Pinpoint the cell where the given text exists, returning its (X, Y) midpoint coordinate. 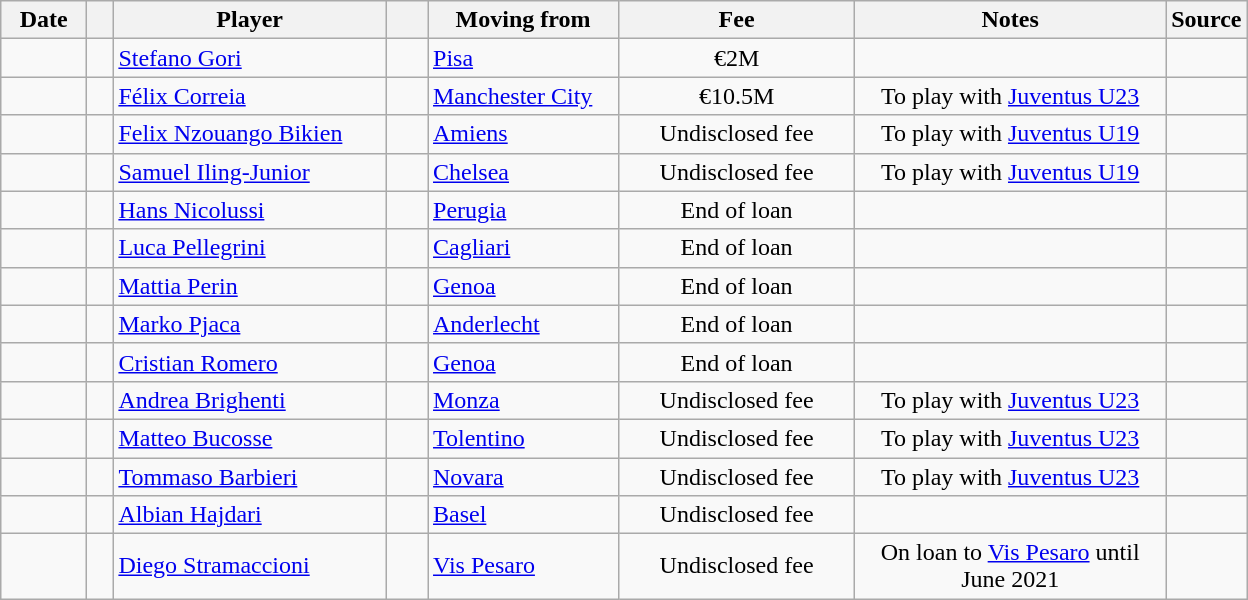
Hans Nicolussi (250, 210)
Chelsea (524, 172)
Felix Nzouango Bikien (250, 134)
Novara (524, 477)
Vis Pesaro (524, 566)
Monza (524, 400)
Stefano Gori (250, 58)
Diego Stramaccioni (250, 566)
€2M (737, 58)
Cagliari (524, 248)
Date (44, 20)
Félix Correia (250, 96)
Notes (1010, 20)
Andrea Brighenti (250, 400)
Source (1206, 20)
Amiens (524, 134)
Basel (524, 515)
Luca Pellegrini (250, 248)
Perugia (524, 210)
Cristian Romero (250, 362)
Albian Hajdari (250, 515)
Tolentino (524, 438)
Tommaso Barbieri (250, 477)
Marko Pjaca (250, 324)
€10.5M (737, 96)
Manchester City (524, 96)
Samuel Iling-Junior (250, 172)
Anderlecht (524, 324)
Mattia Perin (250, 286)
On loan to Vis Pesaro until June 2021 (1010, 566)
Player (250, 20)
Moving from (524, 20)
Fee (737, 20)
Matteo Bucosse (250, 438)
Pisa (524, 58)
